Detect which cell encompasses the target text, then output its [X, Y] center coordinate. 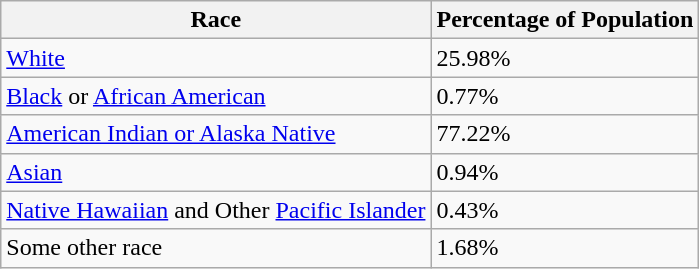
Black or African American [216, 96]
1.68% [565, 248]
Some other race [216, 248]
0.77% [565, 96]
Race [216, 20]
0.43% [565, 210]
77.22% [565, 134]
Native Hawaiian and Other Pacific Islander [216, 210]
American Indian or Alaska Native [216, 134]
0.94% [565, 172]
25.98% [565, 58]
Asian [216, 172]
Percentage of Population [565, 20]
White [216, 58]
